Output the [x, y] coordinate of the center of the cell containing the given text.  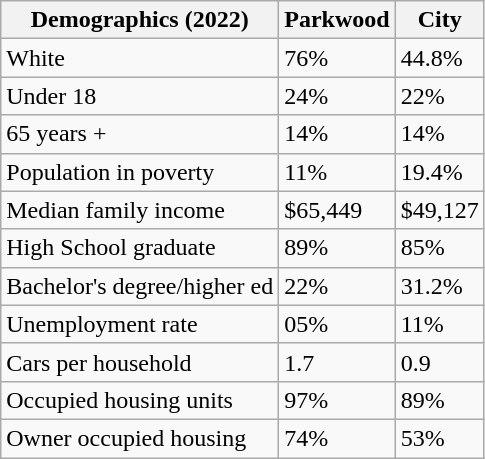
Under 18 [140, 96]
Owner occupied housing [140, 438]
1.7 [337, 362]
Occupied housing units [140, 400]
Demographics (2022) [140, 20]
Cars per household [140, 362]
Unemployment rate [140, 324]
City [440, 20]
Population in poverty [140, 172]
Parkwood [337, 20]
Bachelor's degree/higher ed [140, 286]
19.4% [440, 172]
$65,449 [337, 210]
$49,127 [440, 210]
85% [440, 248]
44.8% [440, 58]
65 years + [140, 134]
24% [337, 96]
53% [440, 438]
74% [337, 438]
97% [337, 400]
31.2% [440, 286]
High School graduate [140, 248]
White [140, 58]
05% [337, 324]
76% [337, 58]
0.9 [440, 362]
Median family income [140, 210]
